For the text-containing cell, return its midpoint in (X, Y) coordinate format. 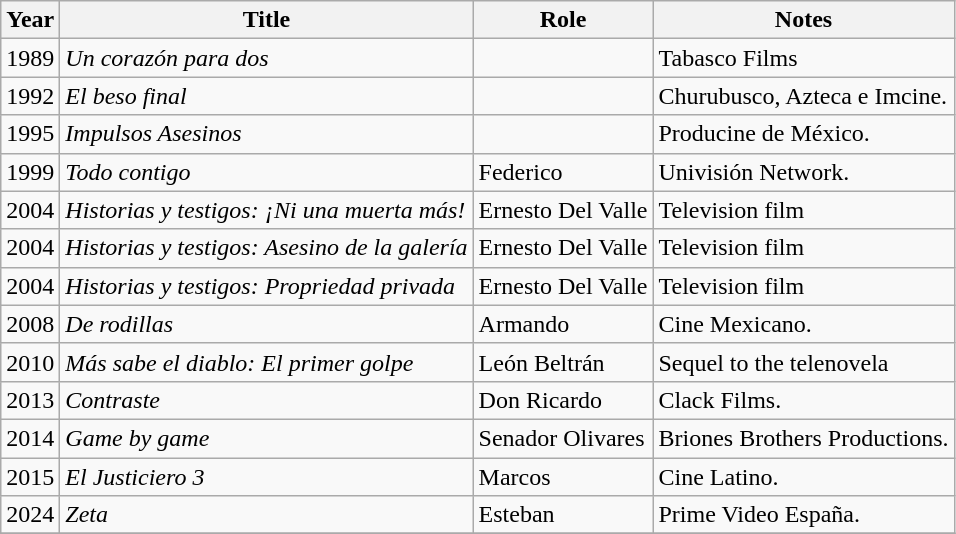
2008 (30, 324)
León Beltrán (563, 362)
1999 (30, 172)
Churubusco, Azteca e Imcine. (804, 96)
Un corazón para dos (266, 58)
Tabasco Films (804, 58)
Historias y testigos: ¡Ni una muerta más! (266, 210)
1995 (30, 134)
1989 (30, 58)
Cine Latino. (804, 477)
Zeta (266, 515)
De rodillas (266, 324)
El beso final (266, 96)
Federico (563, 172)
Impulsos Asesinos (266, 134)
Más sabe el diablo: El primer golpe (266, 362)
Armando (563, 324)
El Justiciero 3 (266, 477)
Producine de México. (804, 134)
1992 (30, 96)
2014 (30, 438)
Notes (804, 20)
Clack Films. (804, 400)
Cine Mexicano. (804, 324)
Title (266, 20)
Don Ricardo (563, 400)
Role (563, 20)
Historias y testigos: Asesino de la galería (266, 248)
Contraste (266, 400)
Esteban (563, 515)
Game by game (266, 438)
Briones Brothers Productions. (804, 438)
2010 (30, 362)
Marcos (563, 477)
Todo contigo (266, 172)
Historias y testigos: Propriedad privada (266, 286)
2015 (30, 477)
Sequel to the telenovela (804, 362)
Prime Video España. (804, 515)
Senador Olivares (563, 438)
2024 (30, 515)
2013 (30, 400)
Univisión Network. (804, 172)
Year (30, 20)
